Find where the given text appears and provide that cell's center as [X, Y] coordinate. 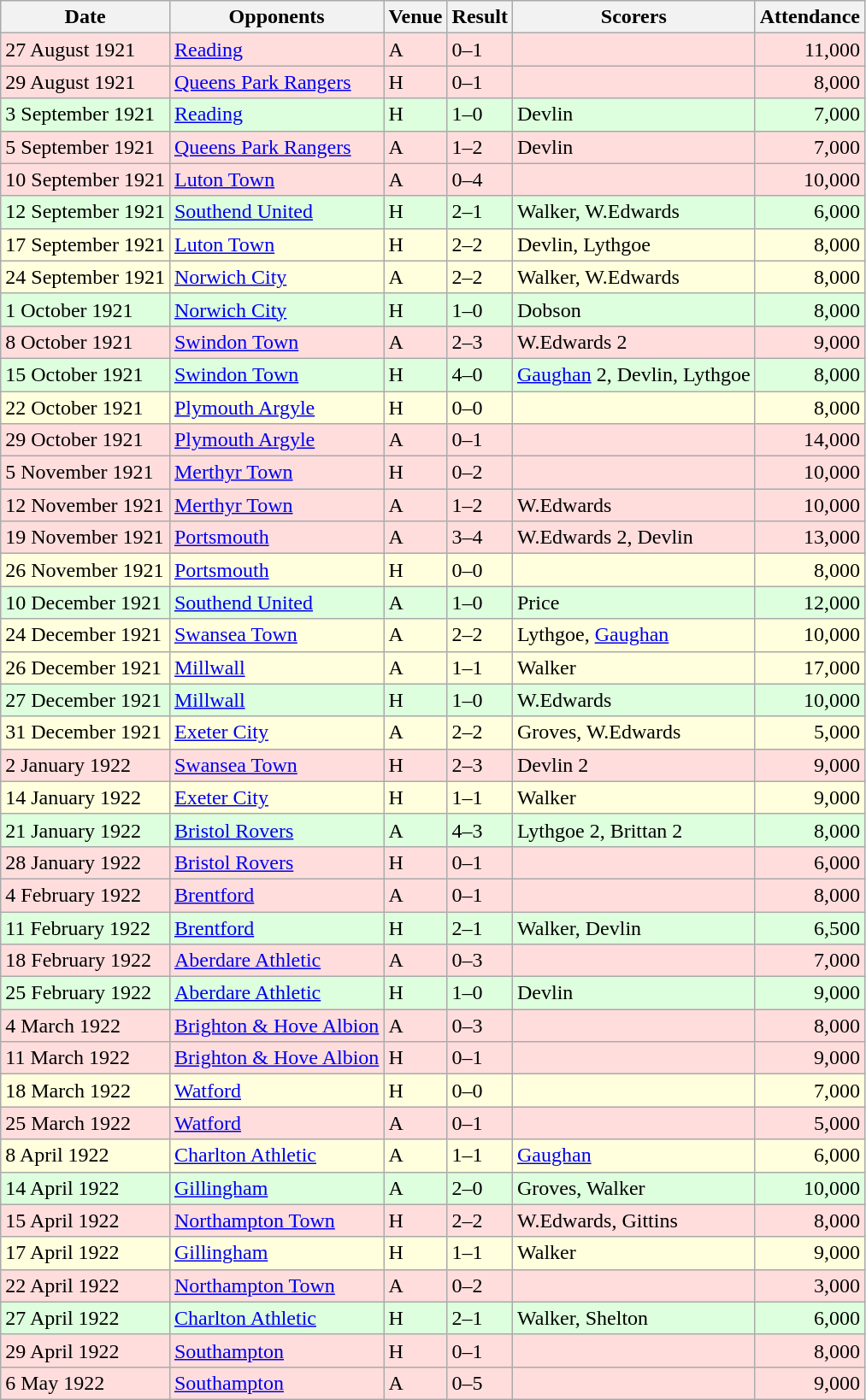
17,000 [810, 668]
W.Edwards 2 [633, 342]
29 October 1921 [85, 440]
27 April 1922 [85, 1318]
11 February 1922 [85, 927]
22 October 1921 [85, 408]
4–0 [480, 374]
Gaughan [633, 1156]
31 December 1921 [85, 732]
29 August 1921 [85, 82]
5 September 1921 [85, 147]
0–4 [480, 179]
0–5 [480, 1383]
12 November 1921 [85, 505]
14,000 [810, 440]
18 February 1922 [85, 961]
4 February 1922 [85, 895]
W.Edwards 2, Devlin [633, 538]
Lythgoe 2, Brittan 2 [633, 830]
27 August 1921 [85, 50]
Venue [415, 17]
26 November 1921 [85, 570]
1 October 1921 [85, 309]
19 November 1921 [85, 538]
27 December 1921 [85, 700]
Lythgoe, Gaughan [633, 635]
10 December 1921 [85, 603]
25 February 1922 [85, 993]
Dobson [633, 309]
Walker, Shelton [633, 1318]
Scorers [633, 17]
14 April 1922 [85, 1188]
25 March 1922 [85, 1123]
Price [633, 603]
Date [85, 17]
26 December 1921 [85, 668]
15 October 1921 [85, 374]
Result [480, 17]
15 April 1922 [85, 1221]
3 September 1921 [85, 115]
3–4 [480, 538]
2–0 [480, 1188]
2 January 1922 [85, 765]
22 April 1922 [85, 1285]
Gaughan 2, Devlin, Lythgoe [633, 374]
11 March 1922 [85, 1058]
Groves, Walker [633, 1188]
17 April 1922 [85, 1253]
3,000 [810, 1285]
8 April 1922 [85, 1156]
29 April 1922 [85, 1350]
21 January 1922 [85, 830]
10 September 1921 [85, 179]
24 September 1921 [85, 277]
Walker, Devlin [633, 927]
12 September 1921 [85, 212]
6 May 1922 [85, 1383]
Attendance [810, 17]
W.Edwards, Gittins [633, 1221]
13,000 [810, 538]
24 December 1921 [85, 635]
4 March 1922 [85, 1026]
18 March 1922 [85, 1091]
Groves, W.Edwards [633, 732]
11,000 [810, 50]
17 September 1921 [85, 244]
Devlin 2 [633, 765]
4–3 [480, 830]
5 November 1921 [85, 473]
6,500 [810, 927]
12,000 [810, 603]
14 January 1922 [85, 797]
28 January 1922 [85, 862]
Devlin, Lythgoe [633, 244]
Opponents [276, 17]
8 October 1921 [85, 342]
